From the cell containing the given text, extract its center point as [x, y] coordinate. 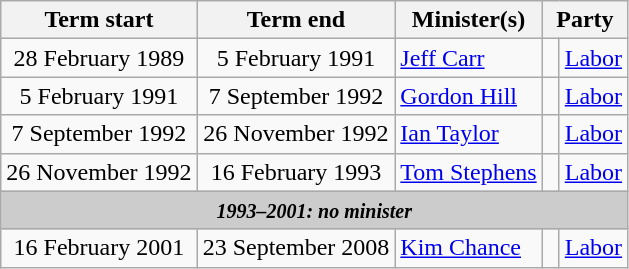
Ian Taylor [468, 134]
16 February 1993 [296, 172]
Tom Stephens [468, 172]
23 September 2008 [296, 248]
16 February 2001 [99, 248]
1993–2001: no minister [314, 210]
Gordon Hill [468, 96]
Minister(s) [468, 20]
Party [584, 20]
28 February 1989 [99, 58]
Term end [296, 20]
Term start [99, 20]
Kim Chance [468, 248]
Jeff Carr [468, 58]
